Extract the [X, Y] coordinate from the center of the cell holding the provided text.  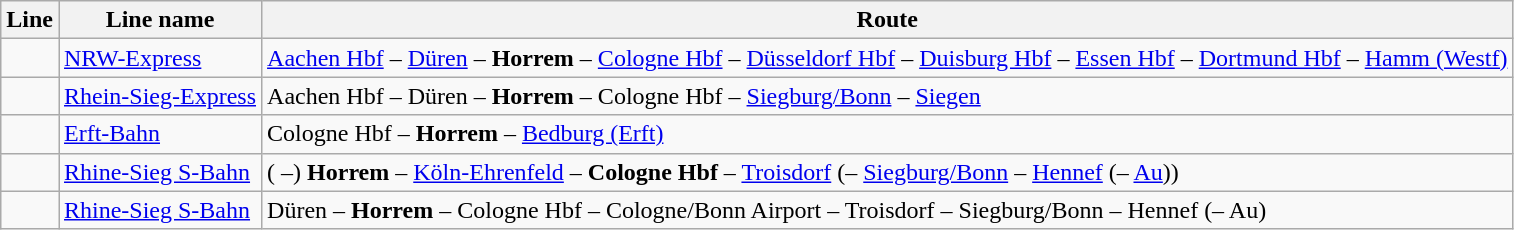
Aachen Hbf – Düren – Horrem – Cologne Hbf – Siegburg/Bonn – Siegen [888, 96]
Rhein-Sieg-Express [160, 96]
Aachen Hbf – Düren – Horrem – Cologne Hbf – Düsseldorf Hbf – Duisburg Hbf – Essen Hbf – Dortmund Hbf – Hamm (Westf) [888, 58]
Line [30, 20]
Line name [160, 20]
Cologne Hbf – Horrem – Bedburg (Erft) [888, 134]
Erft-Bahn [160, 134]
Route [888, 20]
NRW-Express [160, 58]
( –) Horrem – Köln-Ehrenfeld – Cologne Hbf – Troisdorf (– Siegburg/Bonn – Hennef (– Au)) [888, 172]
Düren – Horrem – Cologne Hbf – Cologne/Bonn Airport – Troisdorf – Siegburg/Bonn – Hennef (– Au) [888, 210]
